Pinpoint the cell where the given text exists, returning its [x, y] midpoint coordinate. 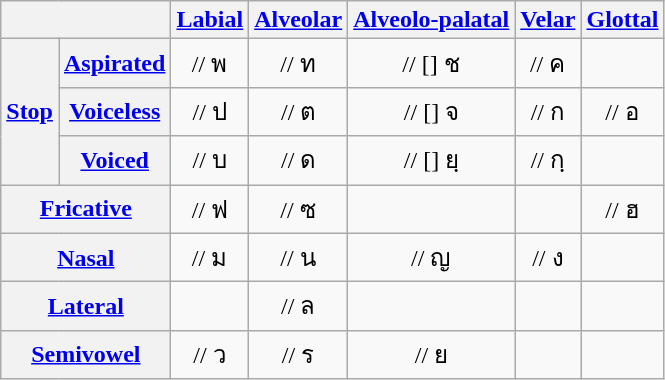
// ย [432, 354]
// บ [210, 160]
// ท [298, 64]
Glottal [622, 20]
// ล [298, 306]
// น [298, 258]
// ซ [298, 208]
Voiced [114, 160]
// ก [548, 112]
// ง [548, 258]
Aspirated [114, 64]
// ว [210, 354]
// ป [210, 112]
// ค [548, 64]
Semivowel [86, 354]
// ญ [432, 258]
Stop [30, 112]
// [] ยฺ [432, 160]
Voiceless [114, 112]
Alveolar [298, 20]
Lateral [86, 306]
// [] ช [432, 64]
// กฺ [548, 160]
// ฟ [210, 208]
// ด [298, 160]
Nasal [86, 258]
// พ [210, 64]
// ร [298, 354]
Alveolo-palatal [432, 20]
// ฮ [622, 208]
Fricative [86, 208]
// อ [622, 112]
// [] จ [432, 112]
Velar [548, 20]
Labial [210, 20]
// ต [298, 112]
// ม [210, 258]
